Determine the (X, Y) coordinate at the center of the cell enclosing the given text.  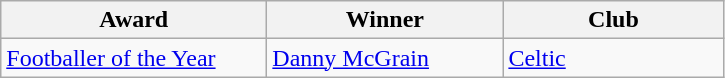
Danny McGrain (385, 58)
Award (134, 20)
Celtic (614, 58)
Footballer of the Year (134, 58)
Winner (385, 20)
Club (614, 20)
